For the text-containing cell, return its midpoint in (X, Y) coordinate format. 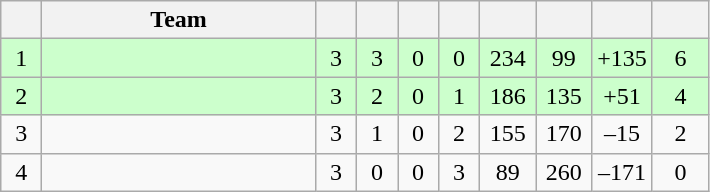
260 (564, 172)
+51 (622, 96)
234 (508, 58)
–171 (622, 172)
135 (564, 96)
89 (508, 172)
+135 (622, 58)
170 (564, 134)
6 (680, 58)
155 (508, 134)
–15 (622, 134)
186 (508, 96)
99 (564, 58)
Team (179, 20)
